Locate the cell with the specified text and output its [x, y] center coordinate. 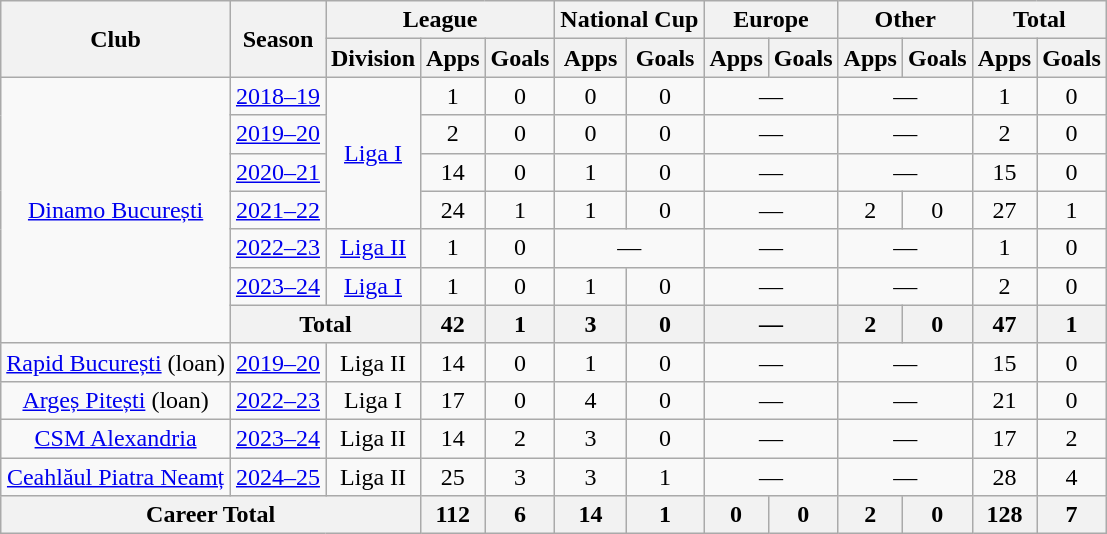
2024–25 [278, 477]
Europe [771, 20]
2018–19 [278, 96]
21 [1004, 400]
Career Total [211, 515]
112 [453, 515]
25 [453, 477]
42 [453, 324]
League [440, 20]
47 [1004, 324]
7 [1072, 515]
2020–21 [278, 172]
National Cup [630, 20]
Other [905, 20]
27 [1004, 210]
Ceahlăul Piatra Neamț [116, 477]
24 [453, 210]
Club [116, 39]
Argeș Pitești (loan) [116, 400]
2021–22 [278, 210]
128 [1004, 515]
6 [520, 515]
Dinamo București [116, 210]
CSM Alexandria [116, 438]
Season [278, 39]
28 [1004, 477]
Rapid București (loan) [116, 362]
Division [374, 58]
